From the cell containing the given text, extract its center point as [X, Y] coordinate. 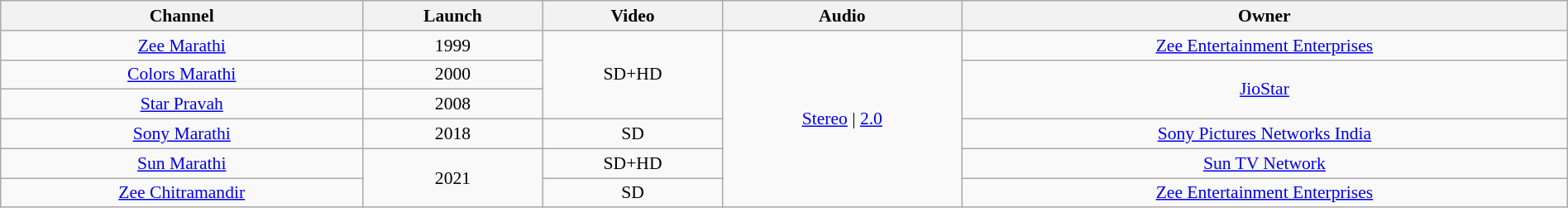
2000 [453, 75]
Sony Pictures Networks India [1265, 134]
Stereo | 2.0 [842, 119]
2008 [453, 104]
Owner [1265, 16]
JioStar [1265, 89]
Zee Marathi [182, 46]
Launch [453, 16]
Sony Marathi [182, 134]
Star Pravah [182, 104]
Audio [842, 16]
Colors Marathi [182, 75]
2018 [453, 134]
2021 [453, 177]
Channel [182, 16]
Sun TV Network [1265, 163]
Video [633, 16]
Zee Chitramandir [182, 193]
Sun Marathi [182, 163]
1999 [453, 46]
